Return [X, Y] of the center of cell containing provided text 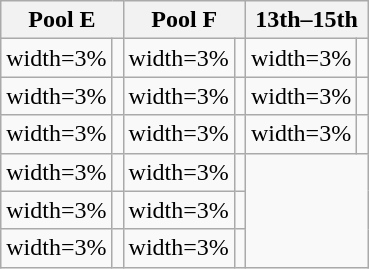
Pool E [62, 20]
13th–15th [306, 20]
Pool F [184, 20]
